Pinpoint the cell where the given text exists, returning its (x, y) midpoint coordinate. 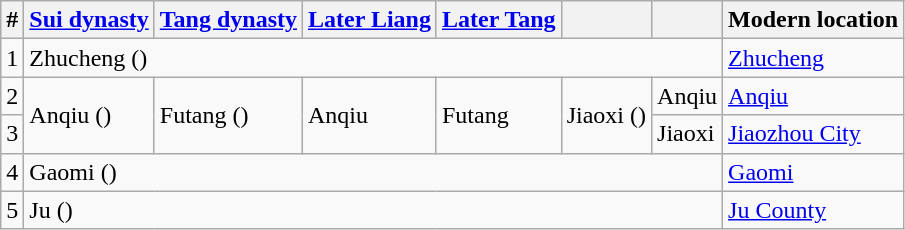
Sui dynasty (89, 20)
3 (12, 134)
Ju () (374, 210)
Ju County (814, 210)
Jiaozhou City (814, 134)
Jiaoxi () (606, 115)
Jiaoxi (688, 134)
1 (12, 58)
Gaomi (814, 172)
Later Liang (370, 20)
4 (12, 172)
Futang () (228, 115)
5 (12, 210)
2 (12, 96)
Futang (498, 115)
Gaomi () (374, 172)
Later Tang (498, 20)
Modern location (814, 20)
Zhucheng () (374, 58)
Anqiu () (89, 115)
# (12, 20)
Zhucheng (814, 58)
Tang dynasty (228, 20)
